Scan for the cell matching the given text and deliver its [x, y] coordinate at center. 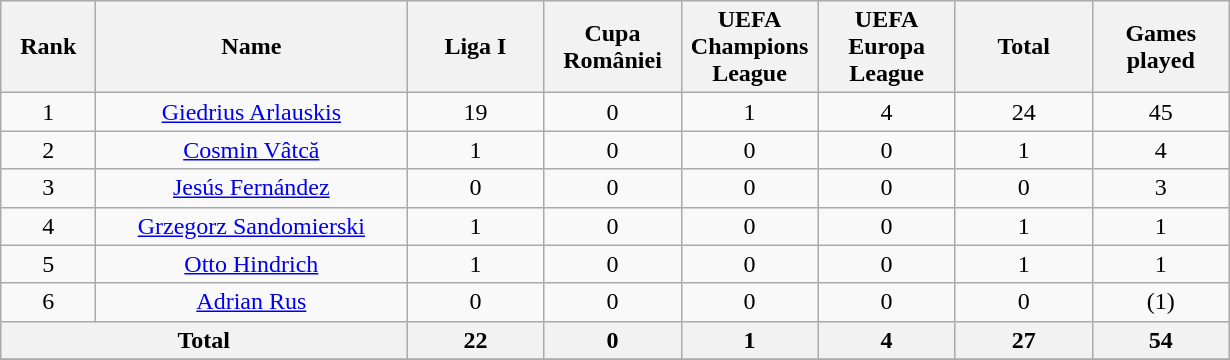
22 [476, 340]
Liga I [476, 47]
Jesús Fernández [252, 188]
UEFA Champions League [750, 47]
(1) [1160, 302]
Games played [1160, 47]
Otto Hindrich [252, 264]
Adrian Rus [252, 302]
UEFA Europa League [886, 47]
19 [476, 112]
24 [1024, 112]
Grzegorz Sandomierski [252, 226]
Giedrius Arlauskis [252, 112]
54 [1160, 340]
Name [252, 47]
5 [48, 264]
Cupa României [612, 47]
Rank [48, 47]
45 [1160, 112]
2 [48, 150]
27 [1024, 340]
6 [48, 302]
Cosmin Vâtcă [252, 150]
